Identify which cell holds the provided text, then report its [x, y] central coordinate. 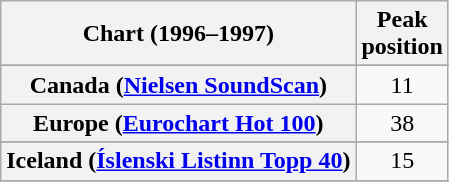
Europe (Eurochart Hot 100) [178, 123]
Chart (1996–1997) [178, 34]
Iceland (Íslenski Listinn Topp 40) [178, 161]
38 [402, 123]
Peakposition [402, 34]
15 [402, 161]
11 [402, 85]
Canada (Nielsen SoundScan) [178, 85]
